Determine the [x, y] coordinate at the center of the cell enclosing the given text.  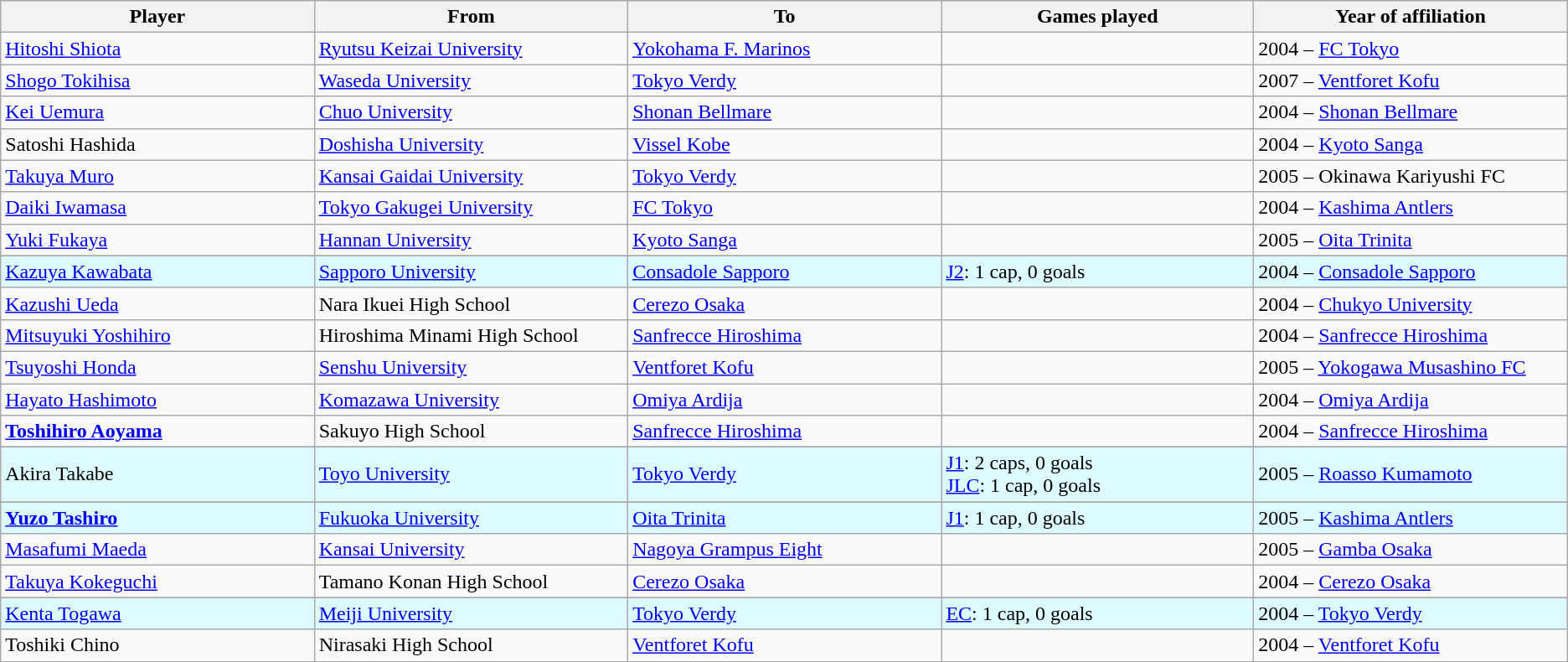
Tokyo Gakugei University [471, 208]
Kansai Gaidai University [471, 176]
2004 – Tokyo Verdy [1411, 613]
Toshiki Chino [157, 645]
2004 – Consadole Sapporo [1411, 272]
Kei Uemura [157, 112]
Senshu University [471, 367]
Games played [1097, 17]
Komazawa University [471, 400]
Satoshi Hashida [157, 144]
Takuya Muro [157, 176]
Chuo University [471, 112]
Doshisha University [471, 144]
Player [157, 17]
2005 – Oita Trinita [1411, 240]
Sapporo University [471, 272]
Yuki Fukaya [157, 240]
Tamano Konan High School [471, 582]
To [785, 17]
2005 – Gamba Osaka [1411, 550]
Nirasaki High School [471, 645]
EC: 1 cap, 0 goals [1097, 613]
Kyoto Sanga [785, 240]
Fukuoka University [471, 518]
Daiki Iwamasa [157, 208]
Mitsuyuki Yoshihiro [157, 335]
Kazuya Kawabata [157, 272]
Yokohama F. Marinos [785, 49]
2004 – Omiya Ardija [1411, 400]
2004 – Ventforet Kofu [1411, 645]
Hannan University [471, 240]
Kenta Togawa [157, 613]
Oita Trinita [785, 518]
Tsuyoshi Honda [157, 367]
2004 – Shonan Bellmare [1411, 112]
Akira Takabe [157, 474]
FC Tokyo [785, 208]
Toshihiro Aoyama [157, 432]
J1: 1 cap, 0 goals [1097, 518]
Kazushi Ueda [157, 303]
Sakuyo High School [471, 432]
2005 – Yokogawa Musashino FC [1411, 367]
J2: 1 cap, 0 goals [1097, 272]
Consadole Sapporo [785, 272]
Yuzo Tashiro [157, 518]
Shogo Tokihisa [157, 80]
Nagoya Grampus Eight [785, 550]
Shonan Bellmare [785, 112]
Vissel Kobe [785, 144]
Omiya Ardija [785, 400]
Nara Ikuei High School [471, 303]
2005 – Kashima Antlers [1411, 518]
Takuya Kokeguchi [157, 582]
2004 – FC Tokyo [1411, 49]
2004 – Kyoto Sanga [1411, 144]
Year of affiliation [1411, 17]
Hiroshima Minami High School [471, 335]
Masafumi Maeda [157, 550]
Waseda University [471, 80]
Kansai University [471, 550]
Toyo University [471, 474]
Hayato Hashimoto [157, 400]
From [471, 17]
2004 – Kashima Antlers [1411, 208]
2005 – Okinawa Kariyushi FC [1411, 176]
2004 – Cerezo Osaka [1411, 582]
Ryutsu Keizai University [471, 49]
2007 – Ventforet Kofu [1411, 80]
Meiji University [471, 613]
2005 – Roasso Kumamoto [1411, 474]
J1: 2 caps, 0 goals JLC: 1 cap, 0 goals [1097, 474]
Hitoshi Shiota [157, 49]
2004 – Chukyo University [1411, 303]
